Provide the (x, y) coordinate of the cell's center where the given text is located.  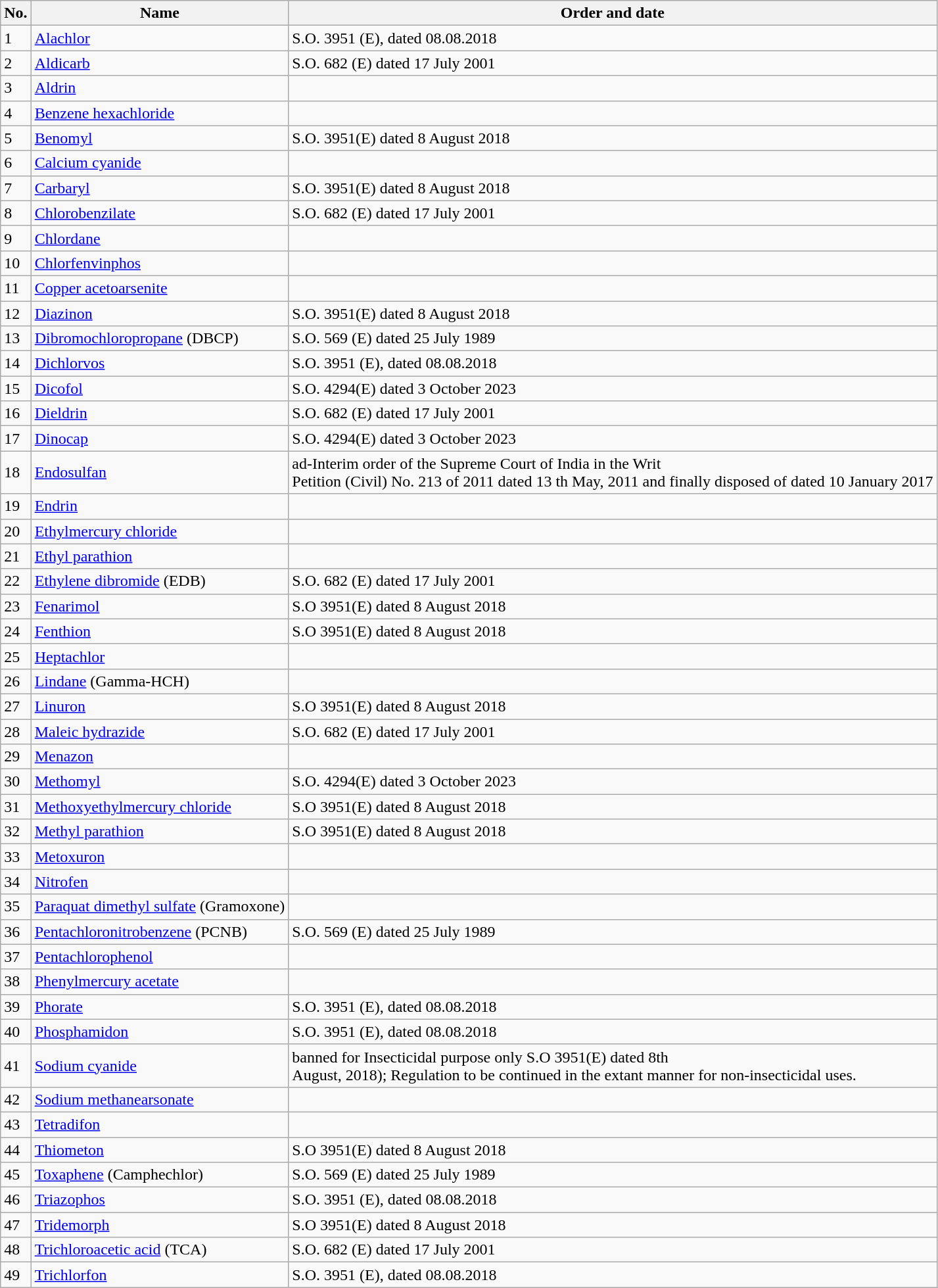
Endrin (160, 506)
Endosulfan (160, 472)
38 (16, 982)
14 (16, 364)
Ethylmercury chloride (160, 531)
47 (16, 1225)
44 (16, 1150)
4 (16, 113)
21 (16, 556)
No. (16, 13)
42 (16, 1099)
20 (16, 531)
36 (16, 932)
17 (16, 439)
37 (16, 957)
Menazon (160, 757)
banned for Insecticidal purpose only S.O 3951(E) dated 8thAugust, 2018); Regulation to be continued in the extant manner for non-insecticidal uses. (613, 1065)
Methomyl (160, 782)
39 (16, 1007)
19 (16, 506)
Paraquat dimethyl sulfate (Gramoxone) (160, 907)
15 (16, 389)
Fenarimol (160, 606)
Name (160, 13)
Fenthion (160, 631)
11 (16, 288)
Aldrin (160, 88)
Pentachlorophenol (160, 957)
Phorate (160, 1007)
Nitrofen (160, 882)
34 (16, 882)
Thiometon (160, 1150)
Dicofol (160, 389)
Tridemorph (160, 1225)
Metoxuron (160, 857)
Dibromochloropropane (DBCP) (160, 339)
Linuron (160, 706)
45 (16, 1175)
48 (16, 1250)
3 (16, 88)
1 (16, 38)
16 (16, 414)
Dieldrin (160, 414)
Order and date (613, 13)
18 (16, 472)
Lindane (Gamma-HCH) (160, 681)
Sodium cyanide (160, 1065)
Alachlor (160, 38)
Toxaphene (Camphechlor) (160, 1175)
2 (16, 63)
Diazinon (160, 314)
Dinocap (160, 439)
33 (16, 857)
30 (16, 782)
Ethyl parathion (160, 556)
Aldicarb (160, 63)
Triazophos (160, 1200)
Chlorfenvinphos (160, 263)
40 (16, 1032)
46 (16, 1200)
6 (16, 163)
8 (16, 213)
43 (16, 1124)
10 (16, 263)
Calcium cyanide (160, 163)
35 (16, 907)
Tetradifon (160, 1124)
13 (16, 339)
12 (16, 314)
26 (16, 681)
Phenylmercury acetate (160, 982)
Copper acetoarsenite (160, 288)
49 (16, 1275)
32 (16, 832)
Carbaryl (160, 188)
24 (16, 631)
Trichloroacetic acid (TCA) (160, 1250)
41 (16, 1065)
23 (16, 606)
29 (16, 757)
Heptachlor (160, 656)
Maleic hydrazide (160, 732)
22 (16, 581)
27 (16, 706)
28 (16, 732)
Phosphamidon (160, 1032)
31 (16, 807)
7 (16, 188)
5 (16, 138)
25 (16, 656)
Benomyl (160, 138)
Sodium methanearsonate (160, 1099)
Pentachloronitrobenzene (PCNB) (160, 932)
Chlordane (160, 238)
Chlorobenzilate (160, 213)
Benzene hexachloride (160, 113)
Dichlorvos (160, 364)
Methyl parathion (160, 832)
Methoxyethylmercury chloride (160, 807)
Ethylene dibromide (EDB) (160, 581)
Trichlorfon (160, 1275)
9 (16, 238)
